Pinpoint the cell where the given text exists, returning its (X, Y) midpoint coordinate. 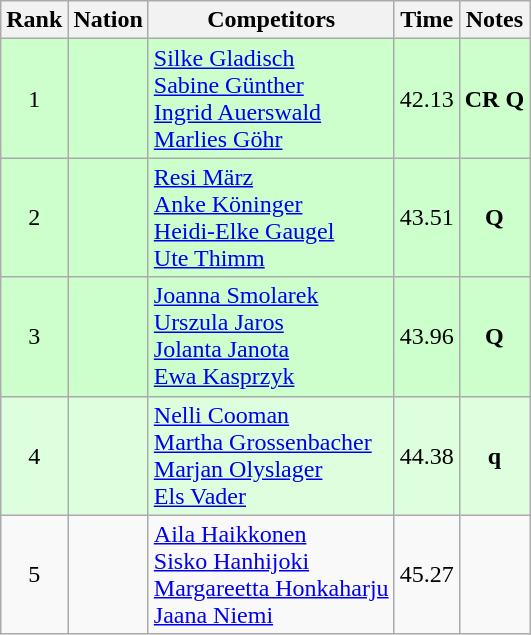
2 (34, 218)
45.27 (426, 574)
Resi MärzAnke KöningerHeidi-Elke GaugelUte Thimm (271, 218)
Competitors (271, 20)
43.51 (426, 218)
CR Q (494, 98)
42.13 (426, 98)
Time (426, 20)
Silke GladischSabine GüntherIngrid AuerswaldMarlies Göhr (271, 98)
43.96 (426, 336)
Joanna SmolarekUrszula JarosJolanta JanotaEwa Kasprzyk (271, 336)
Aila HaikkonenSisko HanhijokiMargareetta HonkaharjuJaana Niemi (271, 574)
q (494, 456)
Nation (108, 20)
5 (34, 574)
44.38 (426, 456)
Nelli CoomanMartha GrossenbacherMarjan OlyslagerEls Vader (271, 456)
3 (34, 336)
1 (34, 98)
Rank (34, 20)
4 (34, 456)
Notes (494, 20)
